Determine the (X, Y) coordinate at the center of the cell enclosing the given text.  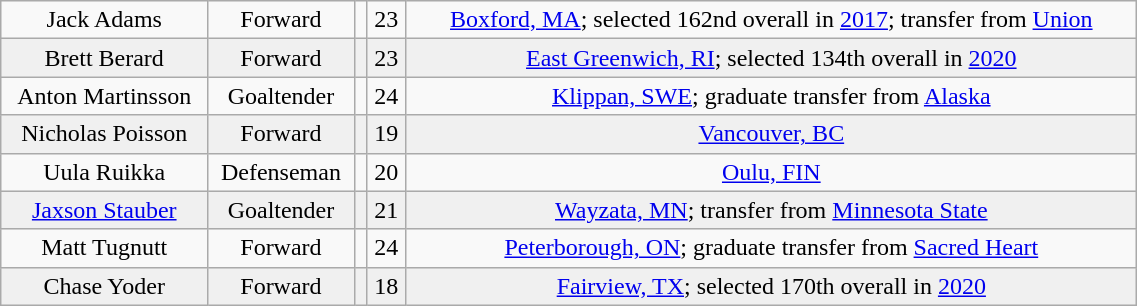
Wayzata, MN; transfer from Minnesota State (772, 210)
Vancouver, BC (772, 134)
Jaxson Stauber (104, 210)
Uula Ruikka (104, 172)
Defenseman (282, 172)
Fairview, TX; selected 170th overall in 2020 (772, 286)
Chase Yoder (104, 286)
Boxford, MA; selected 162nd overall in 2017; transfer from Union (772, 20)
19 (386, 134)
20 (386, 172)
Brett Berard (104, 58)
18 (386, 286)
Nicholas Poisson (104, 134)
Oulu, FIN (772, 172)
Jack Adams (104, 20)
21 (386, 210)
East Greenwich, RI; selected 134th overall in 2020 (772, 58)
Peterborough, ON; graduate transfer from Sacred Heart (772, 248)
Klippan, SWE; graduate transfer from Alaska (772, 96)
Anton Martinsson (104, 96)
Matt Tugnutt (104, 248)
